For the text-containing cell, return its midpoint in [x, y] coordinate format. 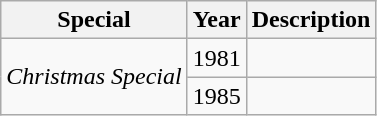
Special [94, 20]
Christmas Special [94, 77]
1985 [216, 96]
Description [311, 20]
Year [216, 20]
1981 [216, 58]
